Capture the cell that displays the provided text and extract its (x, y) central coordinate. 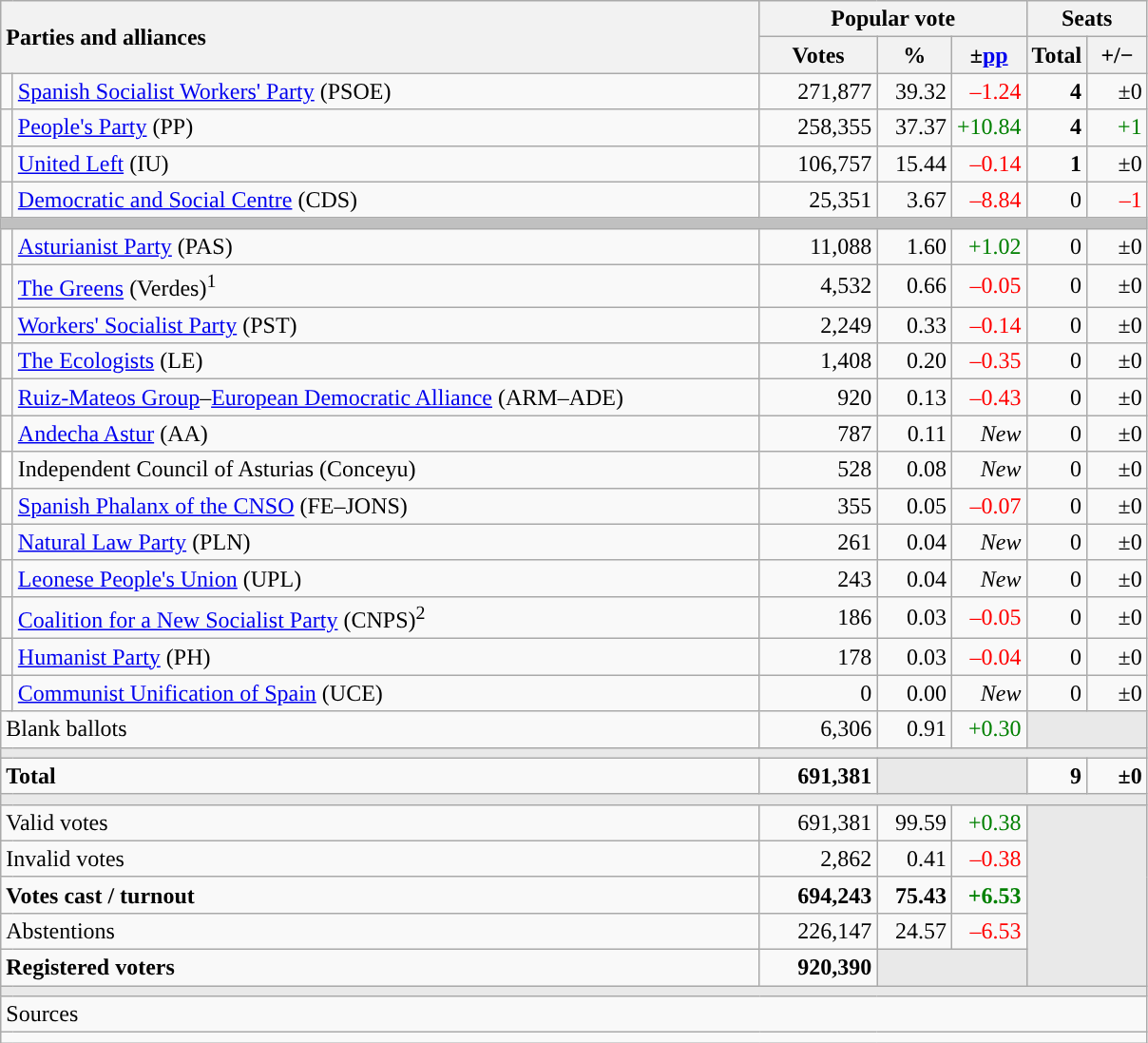
Asturianist Party (PAS) (386, 246)
3.67 (914, 200)
Communist Unification of Spain (UCE) (386, 693)
Blank ballots (380, 729)
11,088 (818, 246)
The Ecologists (LE) (386, 361)
People's Party (PP) (386, 127)
–0.04 (988, 657)
+6.53 (988, 895)
Sources (574, 1014)
Ruiz-Mateos Group–European Democratic Alliance (ARM–ADE) (386, 397)
+10.84 (988, 127)
United Left (IU) (386, 164)
2,249 (818, 325)
39.32 (914, 91)
–1 (1118, 200)
0.66 (914, 285)
Coalition for a New Socialist Party (CNPS)2 (386, 618)
75.43 (914, 895)
261 (818, 542)
Votes (818, 55)
–1.24 (988, 91)
258,355 (818, 127)
–0.43 (988, 397)
Democratic and Social Centre (CDS) (386, 200)
0.00 (914, 693)
0.11 (914, 434)
1,408 (818, 361)
920 (818, 397)
9 (1057, 776)
0.13 (914, 397)
106,757 (818, 164)
–0.38 (988, 859)
15.44 (914, 164)
920,390 (818, 967)
Leonese People's Union (UPL) (386, 578)
1.60 (914, 246)
1 (1057, 164)
The Greens (Verdes)1 (386, 285)
–8.84 (988, 200)
99.59 (914, 822)
694,243 (818, 895)
±pp (988, 55)
2,862 (818, 859)
+1 (1118, 127)
4,532 (818, 285)
178 (818, 657)
24.57 (914, 931)
0.91 (914, 729)
Independent Council of Asturias (Conceyu) (386, 470)
Andecha Astur (AA) (386, 434)
0.33 (914, 325)
Votes cast / turnout (380, 895)
355 (818, 506)
Parties and alliances (380, 37)
–6.53 (988, 931)
Popular vote (893, 19)
Natural Law Party (PLN) (386, 542)
% (914, 55)
186 (818, 618)
–0.35 (988, 361)
Spanish Phalanx of the CNSO (FE–JONS) (386, 506)
Seats (1087, 19)
787 (818, 434)
+/− (1118, 55)
25,351 (818, 200)
226,147 (818, 931)
–0.07 (988, 506)
+1.02 (988, 246)
Abstentions (380, 931)
0.20 (914, 361)
271,877 (818, 91)
Workers' Socialist Party (PST) (386, 325)
0.08 (914, 470)
0.05 (914, 506)
+0.38 (988, 822)
528 (818, 470)
Spanish Socialist Workers' Party (PSOE) (386, 91)
Valid votes (380, 822)
243 (818, 578)
0.41 (914, 859)
Humanist Party (PH) (386, 657)
Invalid votes (380, 859)
+0.30 (988, 729)
37.37 (914, 127)
6,306 (818, 729)
Registered voters (380, 967)
